From the cell containing the given text, extract its center point as (X, Y) coordinate. 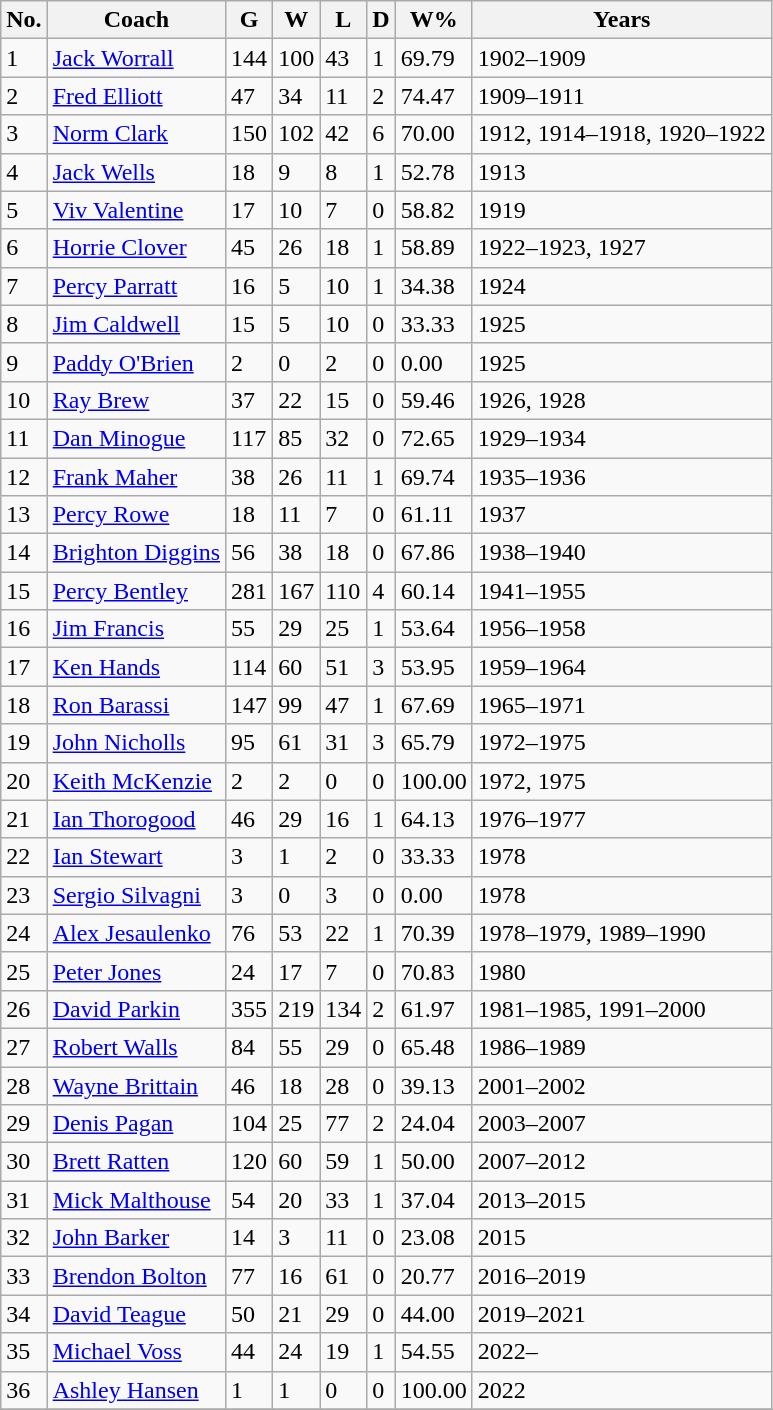
1937 (622, 515)
Denis Pagan (136, 1124)
76 (250, 933)
59 (344, 1162)
Years (622, 20)
David Teague (136, 1314)
144 (250, 58)
44 (250, 1352)
1972–1975 (622, 743)
43 (344, 58)
2007–2012 (622, 1162)
104 (250, 1124)
Brett Ratten (136, 1162)
72.65 (434, 438)
Alex Jesaulenko (136, 933)
53.95 (434, 667)
61.97 (434, 1009)
58.89 (434, 248)
1938–1940 (622, 553)
1981–1985, 1991–2000 (622, 1009)
Jack Wells (136, 172)
Coach (136, 20)
Percy Rowe (136, 515)
1912, 1914–1918, 1920–1922 (622, 134)
Brighton Diggins (136, 553)
67.69 (434, 705)
1929–1934 (622, 438)
27 (24, 1047)
1965–1971 (622, 705)
Ray Brew (136, 400)
1956–1958 (622, 629)
2001–2002 (622, 1085)
51 (344, 667)
2019–2021 (622, 1314)
Viv Valentine (136, 210)
50 (250, 1314)
1924 (622, 286)
Jim Francis (136, 629)
2022 (622, 1390)
50.00 (434, 1162)
Peter Jones (136, 971)
37 (250, 400)
20.77 (434, 1276)
1919 (622, 210)
Jack Worrall (136, 58)
Jim Caldwell (136, 324)
35 (24, 1352)
61.11 (434, 515)
Percy Bentley (136, 591)
12 (24, 477)
Ashley Hansen (136, 1390)
Percy Parratt (136, 286)
69.79 (434, 58)
52.78 (434, 172)
John Nicholls (136, 743)
Keith McKenzie (136, 781)
53.64 (434, 629)
2016–2019 (622, 1276)
23 (24, 895)
2022– (622, 1352)
39.13 (434, 1085)
David Parkin (136, 1009)
74.47 (434, 96)
1926, 1928 (622, 400)
1922–1923, 1927 (622, 248)
24.04 (434, 1124)
219 (296, 1009)
Fred Elliott (136, 96)
167 (296, 591)
Ron Barassi (136, 705)
58.82 (434, 210)
Mick Malthouse (136, 1200)
23.08 (434, 1238)
1909–1911 (622, 96)
Ian Stewart (136, 857)
85 (296, 438)
Sergio Silvagni (136, 895)
Ian Thorogood (136, 819)
42 (344, 134)
Brendon Bolton (136, 1276)
2003–2007 (622, 1124)
281 (250, 591)
84 (250, 1047)
No. (24, 20)
36 (24, 1390)
2013–2015 (622, 1200)
W (296, 20)
34.38 (434, 286)
1902–1909 (622, 58)
134 (344, 1009)
56 (250, 553)
100 (296, 58)
1972, 1975 (622, 781)
67.86 (434, 553)
70.83 (434, 971)
59.46 (434, 400)
114 (250, 667)
1935–1936 (622, 477)
54.55 (434, 1352)
2015 (622, 1238)
54 (250, 1200)
355 (250, 1009)
Norm Clark (136, 134)
65.79 (434, 743)
1980 (622, 971)
1986–1989 (622, 1047)
102 (296, 134)
150 (250, 134)
John Barker (136, 1238)
Horrie Clover (136, 248)
W% (434, 20)
1941–1955 (622, 591)
60.14 (434, 591)
L (344, 20)
37.04 (434, 1200)
Ken Hands (136, 667)
70.39 (434, 933)
1959–1964 (622, 667)
30 (24, 1162)
70.00 (434, 134)
Robert Walls (136, 1047)
Michael Voss (136, 1352)
Dan Minogue (136, 438)
117 (250, 438)
95 (250, 743)
1978–1979, 1989–1990 (622, 933)
120 (250, 1162)
44.00 (434, 1314)
Wayne Brittain (136, 1085)
1976–1977 (622, 819)
13 (24, 515)
99 (296, 705)
65.48 (434, 1047)
53 (296, 933)
110 (344, 591)
64.13 (434, 819)
1913 (622, 172)
Frank Maher (136, 477)
D (381, 20)
69.74 (434, 477)
G (250, 20)
147 (250, 705)
Paddy O'Brien (136, 362)
45 (250, 248)
